Scan for the cell matching the given text and deliver its (X, Y) coordinate at center. 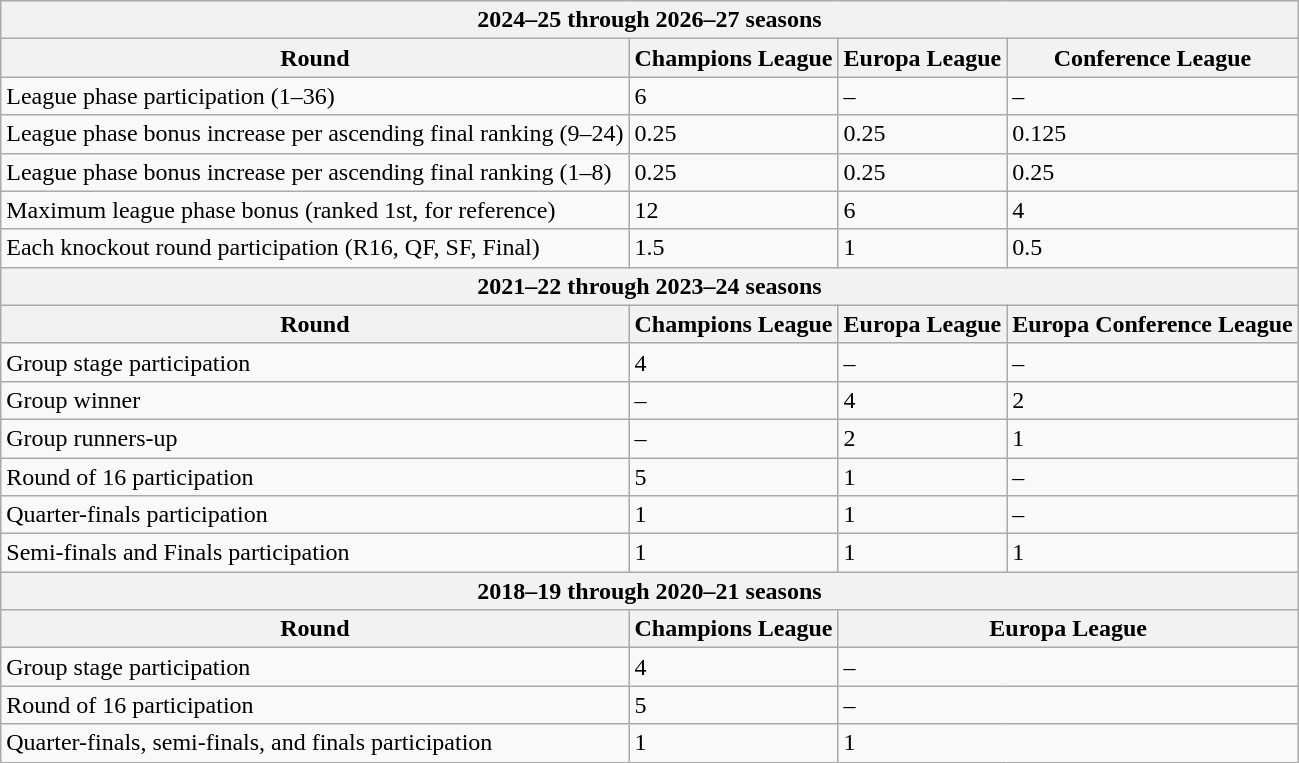
Quarter-finals, semi-finals, and finals participation (315, 743)
12 (734, 210)
Group runners-up (315, 438)
League phase bonus increase per ascending final ranking (9–24) (315, 134)
Semi-finals and Finals participation (315, 553)
2021–22 through 2023–24 seasons (650, 286)
Conference League (1152, 58)
0.125 (1152, 134)
Group winner (315, 400)
League phase participation (1–36) (315, 96)
Maximum league phase bonus (ranked 1st, for reference) (315, 210)
Europa Conference League (1152, 324)
League phase bonus increase per ascending final ranking (1–8) (315, 172)
0.5 (1152, 248)
Each knockout round participation (R16, QF, SF, Final) (315, 248)
2024–25 through 2026–27 seasons (650, 20)
2018–19 through 2020–21 seasons (650, 591)
1.5 (734, 248)
Quarter-finals participation (315, 515)
